Find where the given text appears and provide that cell's center as [X, Y] coordinate. 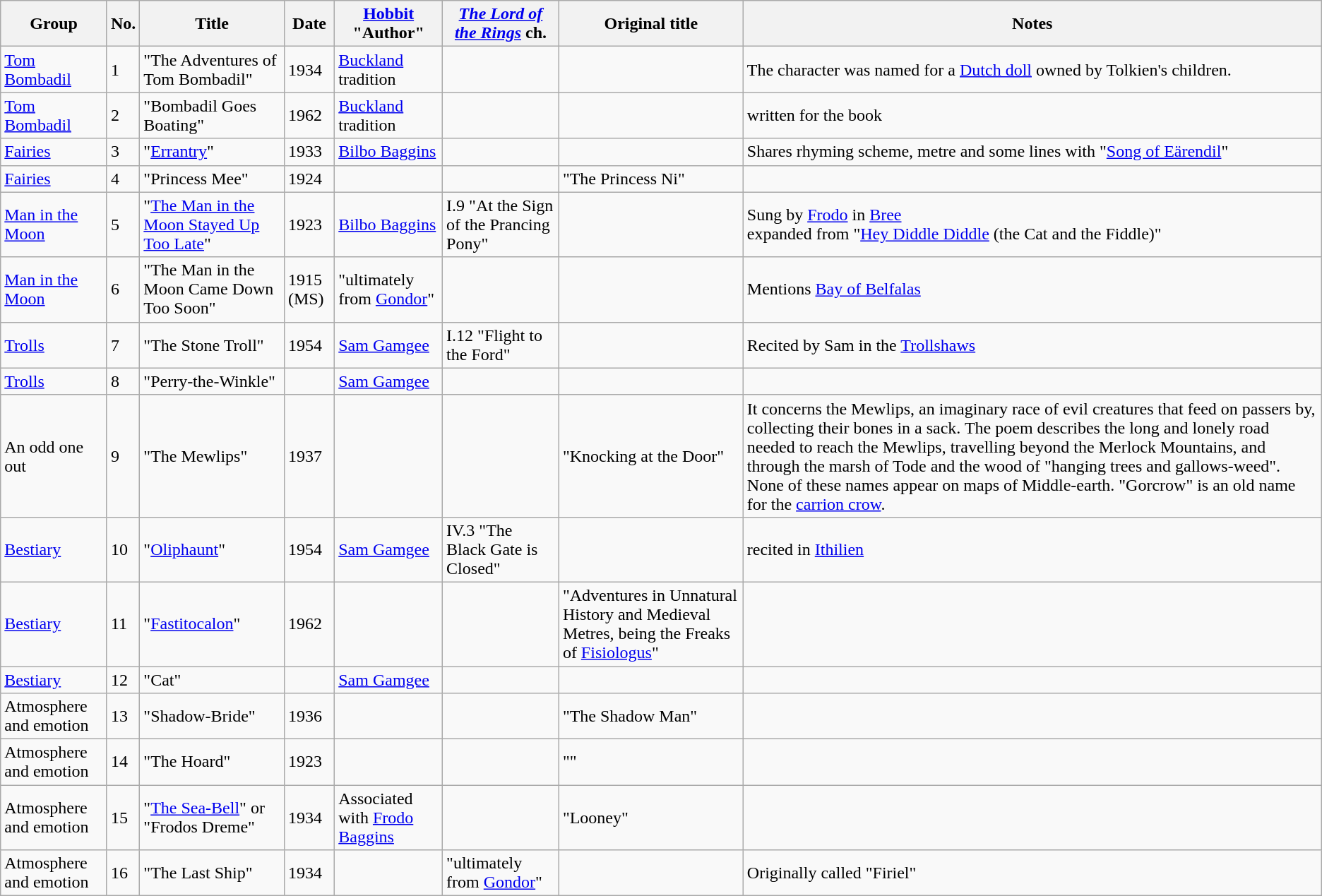
5 [123, 225]
Associated with Frodo Baggins [388, 818]
"Perry-the-Winkle" [212, 381]
"Adventures in Unnatural History and Medieval Metres, being the Freaks of Fisiologus" [651, 624]
IV.3 "The Black Gate is Closed" [501, 549]
"The Princess Ni" [651, 179]
The character was named for a Dutch doll owned by Tolkien's children. [1032, 69]
Notes [1032, 24]
1936 [309, 716]
"Bombadil Goes Boating" [212, 116]
Hobbit "Author" [388, 24]
Title [212, 24]
7 [123, 345]
I.12 "Flight to the Ford" [501, 345]
4 [123, 179]
Group [54, 24]
"Errantry" [212, 152]
1 [123, 69]
"Looney" [651, 818]
16 [123, 873]
The Lord of the Rings ch. [501, 24]
11 [123, 624]
"The Sea-Bell" or "Frodos Dreme" [212, 818]
"Fastitocalon" [212, 624]
Recited by Sam in the Trollshaws [1032, 345]
3 [123, 152]
Originally called "Firiel" [1032, 873]
Shares rhyming scheme, metre and some lines with "Song of Eärendil" [1032, 152]
An odd one out [54, 456]
12 [123, 680]
"The Man in the Moon Stayed Up Too Late" [212, 225]
"Shadow-Bride" [212, 716]
"Oliphaunt" [212, 549]
10 [123, 549]
Date [309, 24]
1915 (MS) [309, 289]
"The Stone Troll" [212, 345]
1933 [309, 152]
9 [123, 456]
Mentions Bay of Belfalas [1032, 289]
Sung by Frodo in Bree expanded from "Hey Diddle Diddle (the Cat and the Fiddle)" [1032, 225]
written for the book [1032, 116]
15 [123, 818]
2 [123, 116]
8 [123, 381]
"The Last Ship" [212, 873]
"The Man in the Moon Came Down Too Soon" [212, 289]
14 [123, 763]
No. [123, 24]
13 [123, 716]
"The Shadow Man" [651, 716]
I.9 "At the Sign of the Prancing Pony" [501, 225]
"The Adventures of Tom Bombadil" [212, 69]
1937 [309, 456]
"Knocking at the Door" [651, 456]
recited in Ithilien [1032, 549]
Original title [651, 24]
"" [651, 763]
"Cat" [212, 680]
6 [123, 289]
"The Mewlips" [212, 456]
1924 [309, 179]
"Princess Mee" [212, 179]
"The Hoard" [212, 763]
